Locate the cell with the specified text and output its (X, Y) center coordinate. 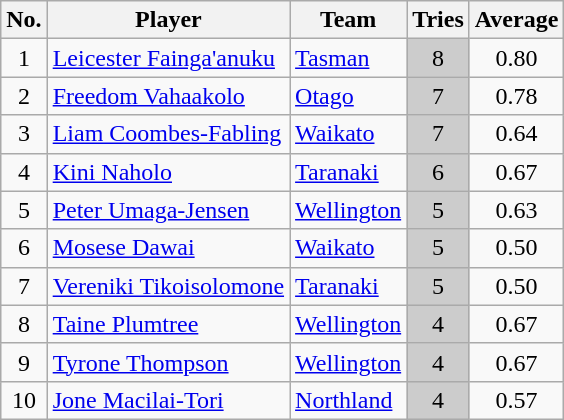
0.78 (516, 96)
10 (24, 400)
9 (24, 362)
0.57 (516, 400)
Kini Naholo (168, 172)
Liam Coombes-Fabling (168, 134)
Freedom Vahaakolo (168, 96)
3 (24, 134)
0.64 (516, 134)
Tyrone Thompson (168, 362)
Average (516, 20)
0.80 (516, 58)
Northland (348, 400)
Vereniki Tikoisolomone (168, 286)
Otago (348, 96)
1 (24, 58)
Team (348, 20)
2 (24, 96)
No. (24, 20)
Player (168, 20)
Jone Macilai-Tori (168, 400)
Tasman (348, 58)
Leicester Fainga'anuku (168, 58)
Taine Plumtree (168, 324)
Peter Umaga-Jensen (168, 210)
0.63 (516, 210)
Tries (438, 20)
Mosese Dawai (168, 248)
